Output the [X, Y] coordinate of the center of the cell containing the given text.  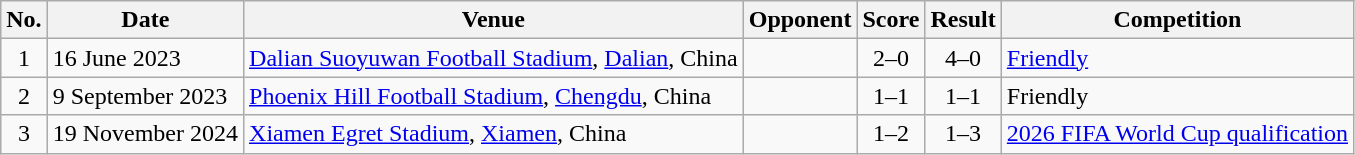
1–3 [963, 134]
19 November 2024 [145, 134]
1–2 [891, 134]
16 June 2023 [145, 58]
Result [963, 20]
Venue [494, 20]
4–0 [963, 58]
9 September 2023 [145, 96]
3 [24, 134]
Dalian Suoyuwan Football Stadium, Dalian, China [494, 58]
1 [24, 58]
Phoenix Hill Football Stadium, Chengdu, China [494, 96]
Opponent [800, 20]
2 [24, 96]
2026 FIFA World Cup qualification [1177, 134]
Competition [1177, 20]
No. [24, 20]
Score [891, 20]
Xiamen Egret Stadium, Xiamen, China [494, 134]
Date [145, 20]
2–0 [891, 58]
